Locate the cell with the specified text and output its (x, y) center coordinate. 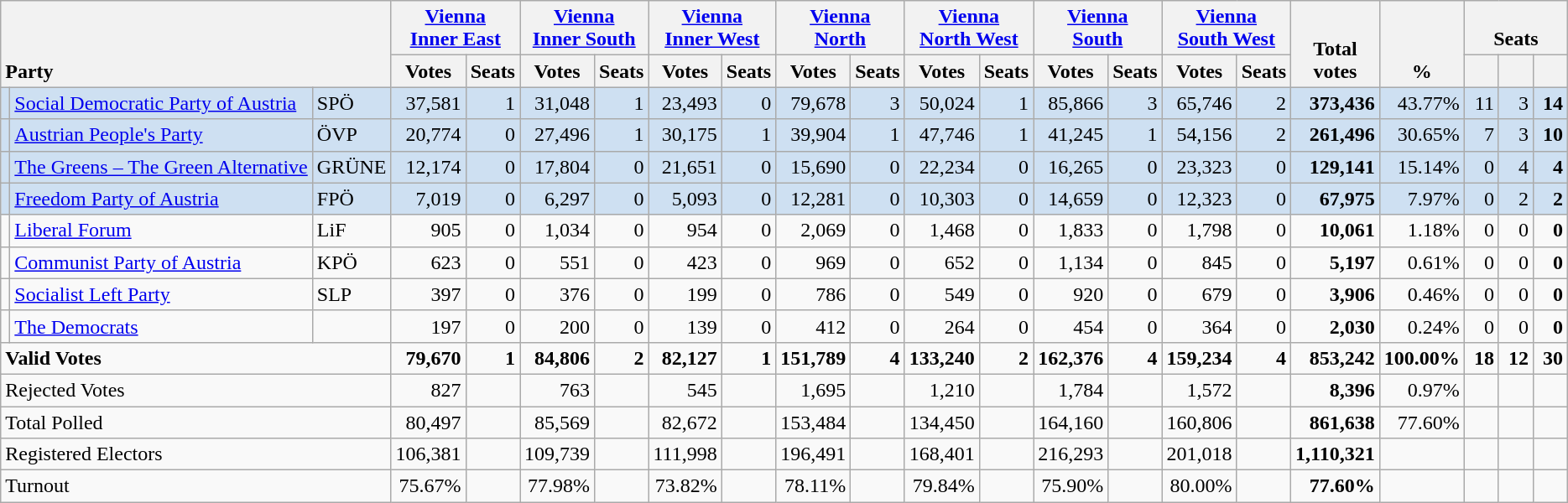
8,396 (1336, 390)
67,975 (1336, 199)
73.82% (685, 486)
5,093 (685, 199)
30 (1550, 358)
21,651 (685, 167)
Registered Electors (196, 454)
ViennaSouth West (1227, 29)
0.61% (1421, 262)
78.11% (814, 486)
1,572 (1200, 390)
ViennaInner West (712, 29)
ViennaInner South (584, 29)
Communist Party of Austria (161, 262)
ÖVP (352, 135)
37,581 (428, 103)
7,019 (428, 199)
7 (1482, 135)
920 (1071, 294)
79.84% (941, 486)
22,234 (941, 167)
SLP (352, 294)
LiF (352, 231)
ViennaNorth West (968, 29)
15.14% (1421, 167)
41,245 (1071, 135)
454 (1071, 326)
199 (685, 294)
623 (428, 262)
Party (196, 44)
905 (428, 231)
129,141 (1336, 167)
43.77% (1421, 103)
47,746 (941, 135)
Liberal Forum (161, 231)
10 (1550, 135)
162,376 (1071, 358)
139 (685, 326)
Austrian People's Party (161, 135)
153,484 (814, 422)
17,804 (557, 167)
Totalvotes (1336, 44)
423 (685, 262)
201,018 (1200, 454)
23,493 (685, 103)
197 (428, 326)
12,281 (814, 199)
14 (1550, 103)
82,672 (685, 422)
412 (814, 326)
Valid Votes (196, 358)
18 (1482, 358)
SPÖ (352, 103)
75.90% (1071, 486)
65,746 (1200, 103)
39,904 (814, 135)
2,069 (814, 231)
168,401 (941, 454)
Socialist Left Party (161, 294)
31,048 (557, 103)
551 (557, 262)
75.67% (428, 486)
106,381 (428, 454)
ViennaNorth (841, 29)
ViennaInner East (455, 29)
80.00% (1200, 486)
549 (941, 294)
861,638 (1336, 422)
Turnout (196, 486)
763 (557, 390)
80,497 (428, 422)
2,030 (1336, 326)
1,798 (1200, 231)
111,998 (685, 454)
545 (685, 390)
1,210 (941, 390)
1.18% (1421, 231)
853,242 (1336, 358)
1,468 (941, 231)
679 (1200, 294)
10,061 (1336, 231)
216,293 (1071, 454)
264 (941, 326)
196,491 (814, 454)
54,156 (1200, 135)
969 (814, 262)
30.65% (1421, 135)
6,297 (557, 199)
1,110,321 (1336, 454)
Total Polled (196, 422)
Rejected Votes (196, 390)
12 (1515, 358)
3,906 (1336, 294)
12,323 (1200, 199)
5,197 (1336, 262)
100.00% (1421, 358)
1,833 (1071, 231)
82,127 (685, 358)
% (1421, 44)
84,806 (557, 358)
954 (685, 231)
1,134 (1071, 262)
373,436 (1336, 103)
15,690 (814, 167)
10,303 (941, 199)
376 (557, 294)
134,450 (941, 422)
12,174 (428, 167)
The Greens – The Green Alternative (161, 167)
652 (941, 262)
16,265 (1071, 167)
79,670 (428, 358)
ViennaSouth (1097, 29)
79,678 (814, 103)
27,496 (557, 135)
11 (1482, 103)
200 (557, 326)
0.46% (1421, 294)
0.97% (1421, 390)
151,789 (814, 358)
160,806 (1200, 422)
109,739 (557, 454)
397 (428, 294)
FPÖ (352, 199)
14,659 (1071, 199)
50,024 (941, 103)
23,323 (1200, 167)
261,496 (1336, 135)
1,695 (814, 390)
364 (1200, 326)
KPÖ (352, 262)
7.97% (1421, 199)
20,774 (428, 135)
Freedom Party of Austria (161, 199)
30,175 (685, 135)
786 (814, 294)
827 (428, 390)
133,240 (941, 358)
159,234 (1200, 358)
845 (1200, 262)
1,034 (557, 231)
85,569 (557, 422)
Social Democratic Party of Austria (161, 103)
0.24% (1421, 326)
1,784 (1071, 390)
The Democrats (161, 326)
85,866 (1071, 103)
77.98% (557, 486)
164,160 (1071, 422)
GRÜNE (352, 167)
